Return the [x, y] coordinate for the center point of the cell that contains the specified text.  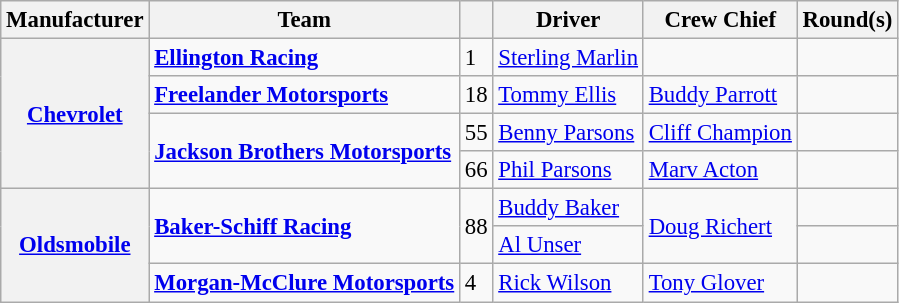
Team [304, 20]
Freelander Motorsports [304, 95]
55 [476, 133]
Cliff Champion [720, 133]
Round(s) [847, 20]
Sterling Marlin [568, 58]
88 [476, 226]
Al Unser [568, 245]
Benny Parsons [568, 133]
Morgan-McClure Motorsports [304, 283]
Crew Chief [720, 20]
Phil Parsons [568, 170]
Marv Acton [720, 170]
18 [476, 95]
Ellington Racing [304, 58]
1 [476, 58]
Tommy Ellis [568, 95]
Oldsmobile [75, 246]
66 [476, 170]
Jackson Brothers Motorsports [304, 152]
Doug Richert [720, 226]
Buddy Baker [568, 208]
Manufacturer [75, 20]
Tony Glover [720, 283]
Buddy Parrott [720, 95]
Chevrolet [75, 114]
4 [476, 283]
Driver [568, 20]
Rick Wilson [568, 283]
Baker-Schiff Racing [304, 226]
